Find where the given text appears and provide that cell's center as [X, Y] coordinate. 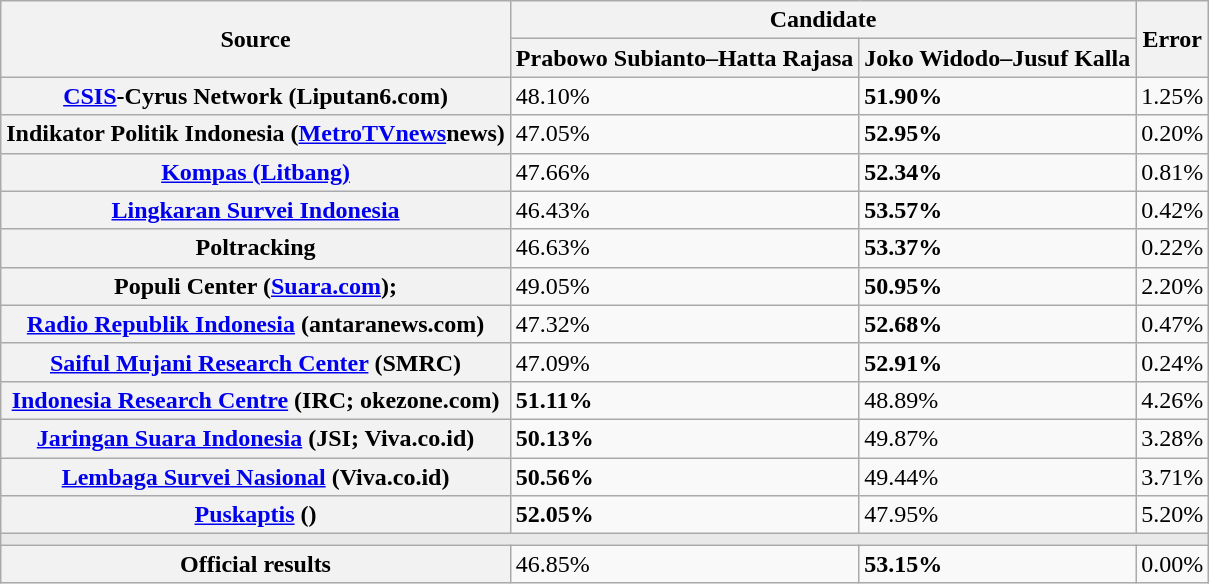
Saiful Mujani Research Center (SMRC) [256, 362]
Jaringan Suara Indonesia (JSI; Viva.co.id) [256, 438]
0.81% [1172, 172]
0.22% [1172, 248]
51.90% [998, 96]
3.71% [1172, 477]
Lingkaran Survei Indonesia [256, 210]
Poltracking [256, 248]
3.28% [1172, 438]
Populi Center (Suara.com); [256, 286]
53.57% [998, 210]
1.25% [1172, 96]
49.44% [998, 477]
48.89% [998, 400]
0.42% [1172, 210]
47.09% [684, 362]
47.32% [684, 324]
0.24% [1172, 362]
CSIS-Cyrus Network (Liputan6.com) [256, 96]
2.20% [1172, 286]
0.00% [1172, 564]
50.95% [998, 286]
49.87% [998, 438]
Official results [256, 564]
48.10% [684, 96]
53.37% [998, 248]
Source [256, 39]
0.20% [1172, 134]
Puskaptis () [256, 515]
5.20% [1172, 515]
Lembaga Survei Nasional (Viva.co.id) [256, 477]
50.56% [684, 477]
51.11% [684, 400]
52.34% [998, 172]
47.05% [684, 134]
4.26% [1172, 400]
Indikator Politik Indonesia (MetroTVnewsnews) [256, 134]
46.63% [684, 248]
52.68% [998, 324]
53.15% [998, 564]
Prabowo Subianto–Hatta Rajasa [684, 58]
46.85% [684, 564]
0.47% [1172, 324]
50.13% [684, 438]
52.91% [998, 362]
52.05% [684, 515]
46.43% [684, 210]
Candidate [822, 20]
Joko Widodo–Jusuf Kalla [998, 58]
49.05% [684, 286]
47.66% [684, 172]
Radio Republik Indonesia (antaranews.com) [256, 324]
47.95% [998, 515]
Error [1172, 39]
Indonesia Research Centre (IRC; okezone.com) [256, 400]
52.95% [998, 134]
Kompas (Litbang) [256, 172]
